Identify which cell holds the provided text, then report its [X, Y] central coordinate. 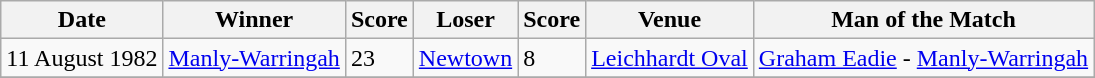
Winner [254, 20]
8 [552, 58]
Manly-Warringah [254, 58]
11 August 1982 [82, 58]
23 [379, 58]
Loser [465, 20]
Man of the Match [923, 20]
Graham Eadie - Manly-Warringah [923, 58]
Leichhardt Oval [670, 58]
Newtown [465, 58]
Venue [670, 20]
Date [82, 20]
